Locate the cell with the specified text and output its [X, Y] center coordinate. 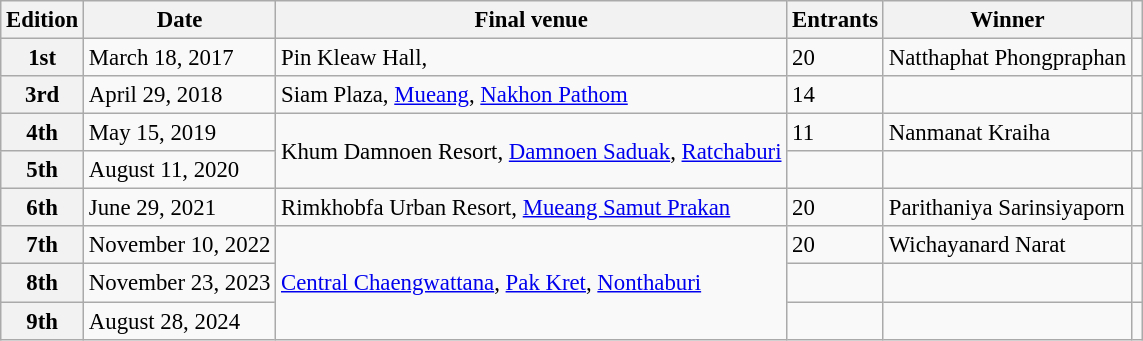
November 23, 2023 [180, 283]
3rd [42, 95]
1st [42, 58]
Nanmanat Kraiha [1007, 133]
9th [42, 321]
November 10, 2022 [180, 245]
Wichayanard Narat [1007, 245]
Siam Plaza, Mueang, Nakhon Pathom [532, 95]
4th [42, 133]
March 18, 2017 [180, 58]
Entrants [836, 20]
8th [42, 283]
June 29, 2021 [180, 208]
11 [836, 133]
7th [42, 245]
Pin Kleaw Hall, [532, 58]
6th [42, 208]
Central Chaengwattana, Pak Kret, Nonthaburi [532, 282]
Rimkhobfa Urban Resort, Mueang Samut Prakan [532, 208]
May 15, 2019 [180, 133]
14 [836, 95]
Date [180, 20]
Parithaniya Sarinsiyaporn [1007, 208]
Final venue [532, 20]
August 28, 2024 [180, 321]
Winner [1007, 20]
August 11, 2020 [180, 170]
5th [42, 170]
Khum Damnoen Resort, Damnoen Saduak, Ratchaburi [532, 152]
Edition [42, 20]
Natthaphat Phongpraphan [1007, 58]
April 29, 2018 [180, 95]
